Output the (X, Y) coordinate of the center of the cell containing the given text.  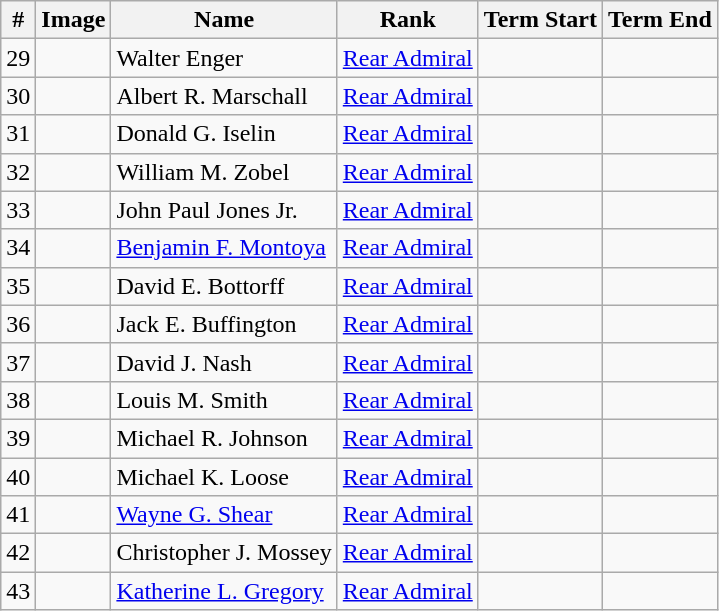
David E. Bottorff (224, 286)
Image (74, 20)
Name (224, 20)
36 (18, 324)
Term Start (540, 20)
42 (18, 553)
41 (18, 515)
30 (18, 96)
# (18, 20)
34 (18, 248)
35 (18, 286)
Michael R. Johnson (224, 438)
Benjamin F. Montoya (224, 248)
Katherine L. Gregory (224, 591)
Louis M. Smith (224, 400)
Donald G. Iselin (224, 134)
Rank (408, 20)
33 (18, 210)
Jack E. Buffington (224, 324)
31 (18, 134)
Christopher J. Mossey (224, 553)
Michael K. Loose (224, 477)
Wayne G. Shear (224, 515)
David J. Nash (224, 362)
40 (18, 477)
Term End (660, 20)
39 (18, 438)
32 (18, 172)
43 (18, 591)
29 (18, 58)
William M. Zobel (224, 172)
37 (18, 362)
Albert R. Marschall (224, 96)
Walter Enger (224, 58)
John Paul Jones Jr. (224, 210)
38 (18, 400)
